Output the (x, y) coordinate of the center of the cell containing the given text.  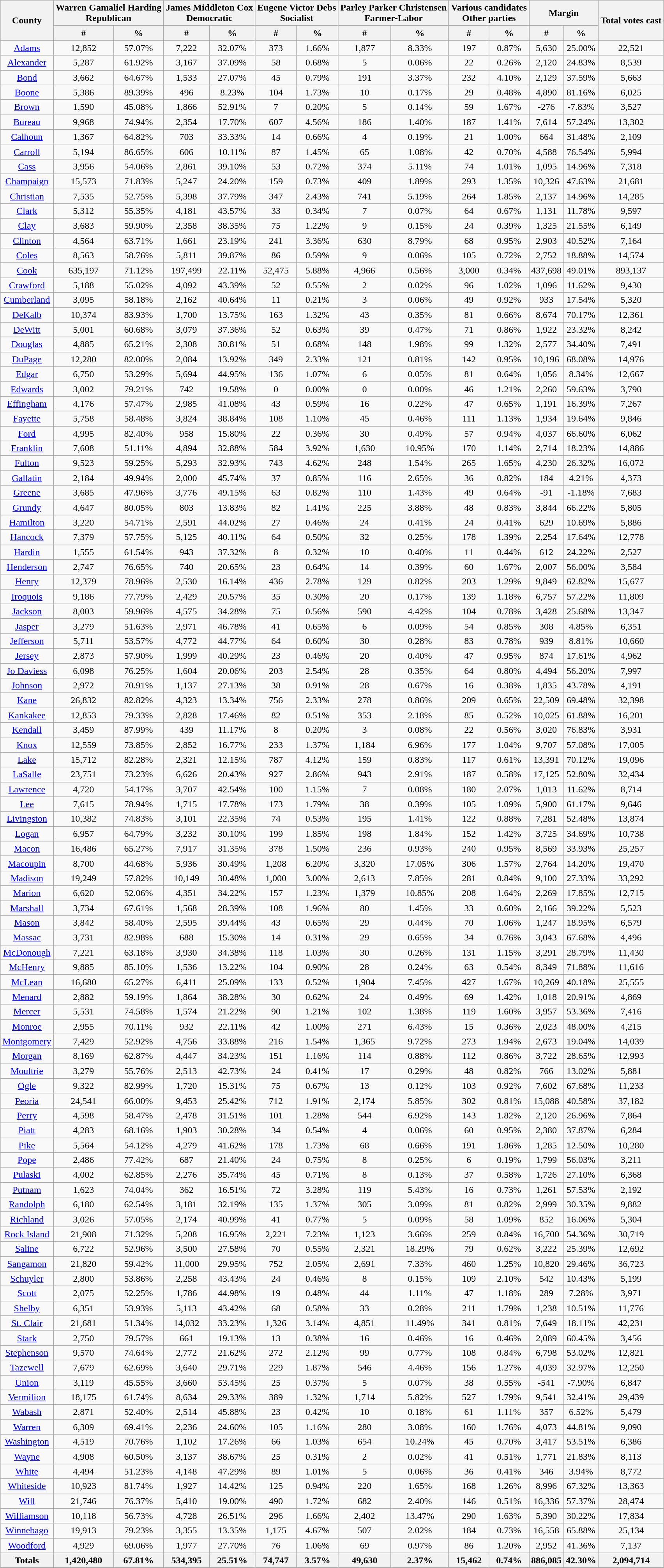
4,191 (631, 686)
14,574 (631, 256)
2,254 (546, 537)
349 (276, 359)
5.88% (317, 270)
302 (469, 1101)
5,663 (631, 78)
61 (469, 1412)
156 (469, 1367)
29.33% (232, 1397)
1.98% (420, 344)
114 (365, 1056)
2,380 (546, 1130)
44.98% (232, 1293)
21.40% (232, 1160)
53.57% (138, 641)
5.11% (420, 166)
11,776 (631, 1308)
Johnson (27, 686)
Washington (27, 1442)
34.28% (232, 611)
77.79% (138, 596)
17.64% (581, 537)
17.78% (232, 804)
42.54% (232, 789)
0.12% (420, 1086)
10,382 (83, 819)
52.40% (138, 1412)
Lawrence (27, 789)
5,630 (546, 48)
Ford (27, 434)
52.48% (581, 819)
Grundy (27, 508)
195 (365, 819)
Menard (27, 997)
4,756 (187, 1041)
4,181 (187, 211)
4,966 (365, 270)
740 (187, 567)
2,852 (187, 745)
65.21% (138, 344)
5,811 (187, 256)
15,573 (83, 181)
49.15% (232, 493)
2,871 (83, 1412)
1.91% (317, 1101)
7,649 (546, 1323)
1.10% (317, 418)
2,513 (187, 1071)
271 (365, 1027)
Brown (27, 107)
Jackson (27, 611)
7,997 (631, 670)
21.22% (232, 1012)
79.33% (138, 715)
112 (469, 1056)
10,118 (83, 1516)
5,113 (187, 1308)
St. Clair (27, 1323)
752 (276, 1264)
0.18% (420, 1412)
10,326 (546, 181)
5,390 (546, 1516)
Knox (27, 745)
2,221 (276, 1234)
90 (276, 1012)
490 (276, 1501)
1.28% (317, 1115)
34.22% (232, 893)
17.26% (232, 1442)
5,125 (187, 537)
54.36% (581, 1234)
51 (276, 344)
170 (469, 448)
Pope (27, 1160)
53.93% (138, 1308)
5,386 (83, 92)
1,934 (546, 418)
65 (365, 152)
Morgan (27, 1056)
122 (469, 819)
66.00% (138, 1101)
2,129 (546, 78)
Warren (27, 1427)
45.88% (232, 1412)
1,903 (187, 1130)
2,591 (187, 522)
Hardin (27, 552)
82.99% (138, 1086)
7,416 (631, 1012)
2.05% (317, 1264)
1.07% (317, 374)
2,972 (83, 686)
76.25% (138, 670)
3.37% (420, 78)
45.74% (232, 478)
2,402 (365, 1516)
1.57% (509, 863)
Stephenson (27, 1353)
3,181 (187, 1205)
2,358 (187, 226)
29.71% (232, 1367)
9,846 (631, 418)
16,680 (83, 982)
1.08% (420, 152)
55.35% (138, 211)
12,715 (631, 893)
0.53% (317, 819)
42.30% (581, 1560)
5,208 (187, 1234)
68.16% (138, 1130)
1.29% (509, 582)
57.53% (581, 1190)
5,531 (83, 1012)
1.76% (509, 1427)
2.07% (509, 789)
1.27% (509, 1367)
932 (187, 1027)
16,336 (546, 1501)
80.05% (138, 508)
Jo Daviess (27, 670)
5,523 (631, 908)
590 (365, 611)
2,861 (187, 166)
0.93% (420, 848)
20.43% (232, 774)
8,113 (631, 1457)
79 (469, 1249)
11,809 (631, 596)
1.22% (317, 226)
3,707 (187, 789)
10.24% (420, 1442)
4,929 (83, 1545)
24.60% (232, 1427)
38.84% (232, 418)
13.22% (232, 967)
3,417 (546, 1442)
4,519 (83, 1442)
32,398 (631, 700)
8,349 (546, 967)
66 (276, 1442)
5,287 (83, 63)
20.65% (232, 567)
6,579 (631, 923)
3.28% (317, 1190)
208 (469, 893)
66.22% (581, 508)
4,230 (546, 463)
1,904 (365, 982)
58.40% (138, 923)
9,597 (631, 211)
Greene (27, 493)
0.29% (420, 1071)
32 (365, 537)
1.35% (509, 181)
6,722 (83, 1249)
33.93% (581, 848)
12,993 (631, 1056)
44.68% (138, 863)
1.72% (317, 1501)
34.38% (232, 952)
742 (187, 389)
-7.83% (581, 107)
4.56% (317, 122)
28.39% (232, 908)
44 (365, 1293)
9,646 (631, 804)
32.19% (232, 1205)
1.96% (317, 908)
57.05% (138, 1219)
3,842 (83, 923)
125 (276, 1486)
Warren Gamaliel HardingRepublican (108, 13)
Tazewell (27, 1367)
4,283 (83, 1130)
25,257 (631, 848)
80 (365, 908)
2.86% (317, 774)
14.42% (232, 1486)
60.50% (138, 1457)
Sangamon (27, 1264)
27.70% (232, 1545)
18.11% (581, 1323)
534,395 (187, 1560)
12,280 (83, 359)
54.06% (138, 166)
2,308 (187, 344)
4,215 (631, 1027)
1,604 (187, 670)
0.63% (317, 330)
6,750 (83, 374)
Logan (27, 834)
8,674 (546, 315)
63.71% (138, 241)
74.58% (138, 1012)
65.88% (581, 1531)
52.80% (581, 774)
1,574 (187, 1012)
Fulton (27, 463)
8.79% (420, 241)
14,976 (631, 359)
4,575 (187, 611)
1.25% (509, 1264)
40.99% (232, 1219)
55.02% (138, 285)
5,886 (631, 522)
9,453 (187, 1101)
1,420,480 (83, 1560)
Total votes cast (631, 20)
8.81% (581, 641)
3,731 (83, 938)
9,541 (546, 1397)
3,685 (83, 493)
1.23% (317, 893)
3,043 (546, 938)
24.22% (581, 552)
Crawford (27, 285)
31.51% (232, 1115)
Putnam (27, 1190)
21.55% (581, 226)
4,039 (546, 1367)
4,279 (187, 1145)
43.43% (232, 1279)
0.90% (317, 967)
54.17% (138, 789)
Union (27, 1383)
71 (469, 330)
-1.18% (581, 493)
2,192 (631, 1190)
44.95% (232, 374)
4.42% (420, 611)
7.85% (420, 878)
33.33% (232, 137)
3.00% (317, 878)
17,005 (631, 745)
Piatt (27, 1130)
584 (276, 448)
2,269 (546, 893)
-276 (546, 107)
Livingston (27, 819)
17.46% (232, 715)
3,725 (546, 834)
82.28% (138, 760)
4,772 (187, 641)
306 (469, 863)
3,790 (631, 389)
2,955 (83, 1027)
7.23% (317, 1234)
3,428 (546, 611)
61.17% (581, 804)
116 (365, 478)
27.13% (232, 686)
3,291 (546, 952)
79.57% (138, 1338)
0.21% (317, 300)
45.55% (138, 1383)
56.73% (138, 1516)
273 (469, 1041)
25.00% (581, 48)
4.67% (317, 1531)
15.30% (232, 938)
Stark (27, 1338)
Christian (27, 196)
8,539 (631, 63)
33.23% (232, 1323)
272 (276, 1353)
Wabash (27, 1412)
31.35% (232, 848)
10,660 (631, 641)
76 (276, 1545)
5,001 (83, 330)
Will (27, 1501)
241 (276, 241)
2,577 (546, 344)
17.85% (581, 893)
14,886 (631, 448)
101 (276, 1115)
Madison (27, 878)
1,184 (365, 745)
6,620 (83, 893)
0.42% (317, 1412)
1,013 (546, 789)
Saline (27, 1249)
259 (469, 1234)
374 (365, 166)
31.48% (581, 137)
57.75% (138, 537)
Macon (27, 848)
Scott (27, 1293)
37.09% (232, 63)
2,882 (83, 997)
61.92% (138, 63)
3.88% (420, 508)
5.85% (420, 1101)
308 (546, 626)
3,232 (187, 834)
Cook (27, 270)
0.91% (317, 686)
DuPage (27, 359)
8,700 (83, 863)
1,877 (365, 48)
756 (276, 700)
1,131 (546, 211)
Coles (27, 256)
4,908 (83, 1457)
13,347 (631, 611)
111 (469, 418)
41.08% (232, 404)
2,772 (187, 1353)
1,102 (187, 1442)
2.78% (317, 582)
49,630 (365, 1560)
9,707 (546, 745)
71.83% (138, 181)
17.61% (581, 656)
69.48% (581, 700)
40.29% (232, 656)
89 (276, 1471)
4,148 (187, 1471)
26,832 (83, 700)
1,191 (546, 404)
83.93% (138, 315)
197,499 (187, 270)
43.42% (232, 1308)
5,936 (187, 863)
78.94% (138, 804)
59.19% (138, 997)
16,700 (546, 1234)
7,615 (83, 804)
81.74% (138, 1486)
12,379 (83, 582)
0.30% (317, 596)
22.35% (232, 819)
507 (365, 1531)
Henderson (27, 567)
Pulaski (27, 1175)
James Middleton CoxDemocratic (210, 13)
14,032 (187, 1323)
Bond (27, 78)
10,923 (83, 1486)
1,123 (365, 1234)
5,194 (83, 152)
21,908 (83, 1234)
37.36% (232, 330)
1,536 (187, 967)
409 (365, 181)
25.68% (581, 611)
47.29% (232, 1471)
1,590 (83, 107)
2,691 (365, 1264)
53.02% (581, 1353)
82.98% (138, 938)
24.83% (581, 63)
9,090 (631, 1427)
10.69% (581, 522)
33.88% (232, 1041)
12,361 (631, 315)
682 (365, 1501)
39.44% (232, 923)
14,039 (631, 1041)
7,379 (83, 537)
7,864 (631, 1115)
58.76% (138, 256)
7,137 (631, 1545)
54.71% (138, 522)
Alexander (27, 63)
741 (365, 196)
3,776 (187, 493)
1.94% (509, 1041)
49.94% (138, 478)
4,885 (83, 344)
1.84% (420, 834)
-541 (546, 1383)
Clay (27, 226)
2.10% (509, 1279)
74,747 (276, 1560)
3,101 (187, 819)
160 (469, 1427)
3.94% (581, 1471)
0.87% (509, 48)
67.61% (138, 908)
117 (469, 760)
16,072 (631, 463)
30.35% (581, 1205)
10,196 (546, 359)
39 (365, 330)
10,374 (83, 315)
3,459 (83, 730)
1.89% (420, 181)
89.39% (138, 92)
0.61% (509, 760)
11,000 (187, 1264)
6,957 (83, 834)
136 (276, 374)
373 (276, 48)
2,137 (546, 196)
1.82% (509, 1115)
17.05% (420, 863)
2,276 (187, 1175)
39.10% (232, 166)
927 (276, 774)
12,667 (631, 374)
29.95% (232, 1264)
2,236 (187, 1427)
4,720 (83, 789)
2.54% (317, 670)
28,474 (631, 1501)
389 (276, 1397)
4.21% (581, 478)
69.41% (138, 1427)
10,738 (631, 834)
177 (469, 745)
232 (469, 78)
39.87% (232, 256)
McLean (27, 982)
2,750 (83, 1338)
11.49% (420, 1323)
8,772 (631, 1471)
439 (187, 730)
6,386 (631, 1442)
612 (546, 552)
2,258 (187, 1279)
143 (469, 1115)
67.81% (138, 1560)
66.60% (581, 434)
30.48% (232, 878)
3,662 (83, 78)
1.26% (509, 1486)
7,608 (83, 448)
19.00% (232, 1501)
1,568 (187, 908)
6.92% (420, 1115)
37.87% (581, 1130)
85.10% (138, 967)
3,119 (83, 1383)
44.81% (581, 1427)
59 (469, 107)
57 (469, 434)
49.01% (581, 270)
9,882 (631, 1205)
52.06% (138, 893)
10.43% (581, 1279)
2,595 (187, 923)
9,849 (546, 582)
427 (469, 982)
290 (469, 1516)
Monroe (27, 1027)
2.91% (420, 774)
1.39% (509, 537)
5.19% (420, 196)
1,247 (546, 923)
1,137 (187, 686)
36,723 (631, 1264)
1.50% (317, 848)
16.77% (232, 745)
57.82% (138, 878)
Douglas (27, 344)
73.23% (138, 774)
46.78% (232, 626)
53.36% (581, 1012)
82.40% (138, 434)
15.80% (232, 434)
46 (469, 389)
19.13% (232, 1338)
57.37% (581, 1501)
1,365 (365, 1041)
27 (276, 522)
8.23% (232, 92)
661 (187, 1338)
3,734 (83, 908)
280 (365, 1427)
3,320 (365, 863)
236 (365, 848)
3,844 (546, 508)
32.41% (581, 1397)
0.14% (420, 107)
Shelby (27, 1308)
11.78% (581, 211)
4,351 (187, 893)
2,800 (83, 1279)
2,075 (83, 1293)
37,182 (631, 1101)
4,894 (187, 448)
8.34% (581, 374)
48.00% (581, 1027)
Calhoun (27, 137)
157 (276, 893)
5.82% (420, 1397)
1,208 (276, 863)
460 (469, 1264)
1,056 (546, 374)
17 (365, 1071)
43.57% (232, 211)
20.06% (232, 670)
52,475 (276, 270)
4.10% (509, 78)
43.39% (232, 285)
2,478 (187, 1115)
22,509 (546, 700)
1,095 (546, 166)
12.15% (232, 760)
Kankakee (27, 715)
23.32% (581, 330)
38.35% (232, 226)
3,500 (187, 1249)
199 (276, 834)
51.63% (138, 626)
7.33% (420, 1264)
35.74% (232, 1175)
1.13% (509, 418)
1.87% (317, 1367)
53.45% (232, 1383)
1,977 (187, 1545)
1,018 (546, 997)
102 (365, 1012)
180 (469, 789)
47.63% (581, 181)
13,302 (631, 122)
7,491 (631, 344)
4,496 (631, 938)
0.50% (317, 537)
5,900 (546, 804)
Carroll (27, 152)
7,221 (83, 952)
4.62% (317, 463)
Edwards (27, 389)
4.85% (581, 626)
12,250 (631, 1367)
2,752 (546, 256)
42.73% (232, 1071)
3,956 (83, 166)
21.62% (232, 1353)
6,757 (546, 596)
2,764 (546, 863)
3.57% (317, 1560)
11.17% (232, 730)
664 (546, 137)
Montgomery (27, 1041)
37.32% (232, 552)
McDonough (27, 952)
85 (469, 715)
33,292 (631, 878)
53 (276, 166)
Kane (27, 700)
233 (276, 745)
1.40% (420, 122)
19,913 (83, 1531)
5,758 (83, 418)
McHenry (27, 967)
2,094,714 (631, 1560)
13.92% (232, 359)
Clark (27, 211)
21,746 (83, 1501)
4.12% (317, 760)
29.46% (581, 1264)
886,085 (546, 1560)
87 (276, 152)
18.95% (581, 923)
Vermilion (27, 1397)
30.49% (232, 863)
3,640 (187, 1367)
12,821 (631, 1353)
6,411 (187, 982)
7,267 (631, 404)
56.00% (581, 567)
5,199 (631, 1279)
4,647 (83, 508)
13.83% (232, 508)
209 (469, 700)
10,025 (546, 715)
3,355 (187, 1531)
83 (469, 641)
60.68% (138, 330)
40.18% (581, 982)
7,429 (83, 1041)
527 (469, 1397)
9,100 (546, 878)
211 (469, 1308)
2,903 (546, 241)
Cass (27, 166)
Parley Parker ChristensenFarmer-Labor (394, 13)
26.32% (581, 463)
2,089 (546, 1338)
6,062 (631, 434)
9,186 (83, 596)
Hamilton (27, 522)
10,149 (187, 878)
34.69% (581, 834)
13.35% (232, 1531)
Marshall (27, 908)
96 (469, 285)
19.58% (232, 389)
52.25% (138, 1293)
10.51% (581, 1308)
1,720 (187, 1086)
20.91% (581, 997)
186 (365, 122)
25.39% (581, 1249)
2,260 (546, 389)
2,354 (187, 122)
59.90% (138, 226)
10,820 (546, 1264)
26.96% (581, 1115)
18.88% (581, 256)
59.96% (138, 611)
305 (365, 1205)
44.77% (232, 641)
1.20% (509, 1545)
Jefferson (27, 641)
687 (187, 1160)
70.91% (138, 686)
1.38% (420, 1012)
712 (276, 1101)
2,673 (546, 1041)
70.12% (581, 760)
18.29% (420, 1249)
Pike (27, 1145)
64.82% (138, 137)
347 (276, 196)
3,095 (83, 300)
1,096 (546, 285)
703 (187, 137)
8,242 (631, 330)
32.97% (581, 1367)
41.36% (581, 1545)
5,293 (187, 463)
18.23% (581, 448)
9,968 (83, 122)
688 (187, 938)
353 (365, 715)
0.71% (317, 1175)
0.24% (420, 967)
27.33% (581, 878)
71.88% (581, 967)
3,137 (187, 1457)
2,486 (83, 1160)
Peoria (27, 1101)
13.02% (581, 1071)
7.28% (581, 1293)
51.34% (138, 1323)
1.14% (509, 448)
Cumberland (27, 300)
DeKalb (27, 315)
52.91% (232, 107)
74.64% (138, 1353)
Henry (27, 582)
Woodford (27, 1545)
28.65% (581, 1056)
1,379 (365, 893)
1,325 (546, 226)
Iroquois (27, 596)
62.54% (138, 1205)
4,073 (546, 1427)
12,692 (631, 1249)
0.47% (420, 330)
42,231 (631, 1323)
21.83% (581, 1457)
12,559 (83, 745)
12,778 (631, 537)
17.54% (581, 300)
9,885 (83, 967)
8,563 (83, 256)
357 (546, 1412)
6,847 (631, 1383)
341 (469, 1323)
129 (365, 582)
62.69% (138, 1367)
1,630 (365, 448)
56.03% (581, 1160)
26.51% (232, 1516)
Marion (27, 893)
51.11% (138, 448)
7,318 (631, 166)
629 (546, 522)
1,999 (187, 656)
4,890 (546, 92)
32,434 (631, 774)
1,715 (187, 804)
496 (187, 92)
0.37% (317, 1383)
4,851 (365, 1323)
1,864 (187, 997)
148 (365, 344)
67.32% (581, 1486)
3.14% (317, 1323)
6,098 (83, 670)
13.47% (420, 1516)
57.24% (581, 122)
74.04% (138, 1190)
9,430 (631, 285)
71.12% (138, 270)
23.19% (232, 241)
1,661 (187, 241)
10.95% (420, 448)
0.80% (509, 670)
30.28% (232, 1130)
Edgar (27, 374)
168 (469, 1486)
0.22% (420, 404)
0.76% (509, 938)
2,162 (187, 300)
11,430 (631, 952)
87.99% (138, 730)
59.63% (581, 389)
1,786 (187, 1293)
Hancock (27, 537)
40.11% (232, 537)
61.88% (581, 715)
278 (365, 700)
5,312 (83, 211)
9,322 (83, 1086)
Gallatin (27, 478)
17.70% (232, 122)
Franklin (27, 448)
White (27, 1471)
7,602 (546, 1086)
1.86% (509, 1145)
38.67% (232, 1457)
3,002 (83, 389)
1,927 (187, 1486)
9,570 (83, 1353)
61.54% (138, 552)
12.50% (581, 1145)
296 (276, 1516)
12,853 (83, 715)
59.25% (138, 463)
54 (469, 626)
220 (365, 1486)
4,962 (631, 656)
Randolph (27, 1205)
3,020 (546, 730)
Massac (27, 938)
52.96% (138, 1249)
70.11% (138, 1027)
25,555 (631, 982)
5,564 (83, 1145)
Richland (27, 1219)
53.86% (138, 1279)
57.07% (138, 48)
654 (365, 1442)
62.82% (581, 582)
121 (365, 359)
17,834 (631, 1516)
2,527 (631, 552)
68.08% (581, 359)
265 (469, 463)
3,167 (187, 63)
32.93% (232, 463)
803 (187, 508)
Perry (27, 1115)
1,326 (276, 1323)
6.96% (420, 745)
13.75% (232, 315)
2,999 (546, 1205)
29,439 (631, 1397)
Fayette (27, 418)
4,869 (631, 997)
62.85% (138, 1175)
3.36% (317, 241)
1,555 (83, 552)
787 (276, 760)
19 (276, 1293)
3,584 (631, 567)
16.06% (581, 1219)
23,751 (83, 774)
7,281 (546, 819)
15,462 (469, 1560)
58.47% (138, 1115)
1,000 (276, 878)
1,866 (187, 107)
1,623 (83, 1190)
76.83% (581, 730)
25.42% (232, 1101)
3.66% (420, 1234)
Mercer (27, 1012)
5,188 (83, 285)
1,533 (187, 78)
Mason (27, 923)
958 (187, 434)
16.39% (581, 404)
Champaign (27, 181)
151 (276, 1056)
County (27, 20)
110 (365, 493)
2,514 (187, 1412)
378 (276, 848)
135 (276, 1205)
63.18% (138, 952)
5,320 (631, 300)
2.65% (420, 478)
103 (469, 1086)
264 (469, 196)
0.79% (317, 78)
6,180 (83, 1205)
19,096 (631, 760)
56.20% (581, 670)
Jersey (27, 656)
6.52% (581, 1412)
60.45% (581, 1338)
12,852 (83, 48)
1,835 (546, 686)
3,683 (83, 226)
5,805 (631, 508)
1,922 (546, 330)
142 (469, 359)
852 (546, 1219)
13.34% (232, 700)
34.40% (581, 344)
546 (365, 1367)
61.74% (138, 1397)
53.29% (138, 374)
19.04% (581, 1041)
53.51% (581, 1442)
2,000 (187, 478)
7,683 (631, 493)
Various candidatesOther parties (489, 13)
10.11% (232, 152)
5,881 (631, 1071)
5,711 (83, 641)
6.20% (317, 863)
Margin (564, 13)
-91 (546, 493)
28.79% (581, 952)
1,771 (546, 1457)
3,211 (631, 1160)
146 (469, 1501)
70.17% (581, 315)
133 (276, 982)
Whiteside (27, 1486)
15.31% (232, 1086)
79.21% (138, 389)
40.64% (232, 300)
216 (276, 1041)
2,985 (187, 404)
635,197 (83, 270)
11,233 (631, 1086)
1.43% (420, 493)
0.32% (317, 552)
281 (469, 878)
2,007 (546, 567)
15,088 (546, 1101)
2.40% (420, 1501)
437,698 (546, 270)
76.37% (138, 1501)
Lake (27, 760)
25,134 (631, 1531)
6,309 (83, 1427)
15,677 (631, 582)
1.02% (509, 285)
2,109 (631, 137)
Macoupin (27, 863)
13,391 (546, 760)
17,125 (546, 774)
7,679 (83, 1367)
Ogle (27, 1086)
1.64% (509, 893)
3,722 (546, 1056)
607 (276, 122)
542 (546, 1279)
37.59% (581, 78)
1,799 (546, 1160)
6.43% (420, 1027)
7,917 (187, 848)
20.57% (232, 596)
7,614 (546, 122)
1,285 (546, 1145)
27.07% (232, 78)
7.45% (420, 982)
47.96% (138, 493)
8,714 (631, 789)
3,000 (469, 270)
2.37% (420, 1560)
131 (469, 952)
18,175 (83, 1397)
3.09% (420, 1205)
57.08% (581, 745)
2,184 (83, 478)
25.51% (232, 1560)
58.48% (138, 418)
198 (365, 834)
2.43% (317, 196)
2,971 (187, 626)
5,694 (187, 374)
0.97% (420, 1545)
2,023 (546, 1027)
10,269 (546, 982)
0.75% (317, 1160)
54.12% (138, 1145)
LaSalle (27, 774)
8,634 (187, 1397)
Wayne (27, 1457)
2,166 (546, 908)
40.58% (581, 1101)
544 (365, 1115)
2,714 (546, 448)
2.12% (317, 1353)
2,828 (187, 715)
3,971 (631, 1293)
32.07% (232, 48)
14,285 (631, 196)
Rock Island (27, 1234)
2,873 (83, 656)
16,201 (631, 715)
933 (546, 300)
51.23% (138, 1471)
7,535 (83, 196)
9,523 (83, 463)
6,626 (187, 774)
86.65% (138, 152)
3,660 (187, 1383)
Clinton (27, 241)
25.09% (232, 982)
6,368 (631, 1175)
27.58% (232, 1249)
3,222 (546, 1249)
9.72% (420, 1041)
4,092 (187, 285)
Schuyler (27, 1279)
0.74% (509, 1560)
3,527 (631, 107)
2,429 (187, 596)
1,714 (365, 1397)
81.16% (581, 92)
4.46% (420, 1367)
8,569 (546, 848)
1,175 (276, 1531)
100 (276, 789)
4,002 (83, 1175)
0.05% (420, 374)
78.96% (138, 582)
3,930 (187, 952)
109 (469, 1279)
15 (469, 1027)
118 (276, 952)
76.65% (138, 567)
8,169 (83, 1056)
5,994 (631, 152)
248 (365, 463)
30.81% (232, 344)
30.22% (581, 1516)
82.82% (138, 700)
34.23% (232, 1056)
4,598 (83, 1115)
4,447 (187, 1056)
19,470 (631, 863)
939 (546, 641)
5,410 (187, 1501)
77.42% (138, 1160)
21,820 (83, 1264)
13,874 (631, 819)
3.92% (317, 448)
3,079 (187, 330)
7,222 (187, 48)
Bureau (27, 122)
5,247 (187, 181)
874 (546, 656)
5,479 (631, 1412)
Williamson (27, 1516)
Adams (27, 48)
82.00% (138, 359)
197 (469, 48)
6,025 (631, 92)
11,616 (631, 967)
57.22% (581, 596)
DeWitt (27, 330)
293 (469, 181)
38.28% (232, 997)
57.47% (138, 404)
27.10% (581, 1175)
893,137 (631, 270)
41.62% (232, 1145)
1,238 (546, 1308)
21 (469, 137)
72 (276, 1190)
3,220 (83, 522)
3,026 (83, 1219)
0.13% (420, 1175)
3,957 (546, 1012)
45.08% (138, 107)
69.06% (138, 1545)
1.60% (509, 1012)
766 (546, 1071)
362 (187, 1190)
3,456 (631, 1338)
436 (276, 582)
15,712 (83, 760)
59.42% (138, 1264)
Moultrie (27, 1071)
240 (469, 848)
289 (546, 1293)
44.02% (232, 522)
76.54% (581, 152)
62.87% (138, 1056)
2,613 (365, 878)
3,931 (631, 730)
55.76% (138, 1071)
606 (187, 152)
2,952 (546, 1545)
73.85% (138, 745)
19.64% (581, 418)
39.22% (581, 908)
4,564 (83, 241)
1,261 (546, 1190)
3,824 (187, 418)
Totals (27, 1560)
2,530 (187, 582)
79.23% (138, 1531)
5,398 (187, 196)
Kendall (27, 730)
Winnebago (27, 1531)
3.08% (420, 1427)
4,373 (631, 478)
Boone (27, 92)
2,084 (187, 359)
139 (469, 596)
40.52% (581, 241)
16,558 (546, 1531)
6,798 (546, 1353)
Eugene Victor DebsSocialist (297, 13)
74.94% (138, 122)
2.18% (420, 715)
Lee (27, 804)
1,700 (187, 315)
52.92% (138, 1041)
Effingham (27, 404)
-7.90% (581, 1383)
1.04% (509, 745)
152 (469, 834)
229 (276, 1367)
4,323 (187, 700)
8.33% (420, 48)
173 (276, 804)
52.75% (138, 196)
32.88% (232, 448)
16.51% (232, 1190)
14.20% (581, 863)
43.78% (581, 686)
346 (546, 1471)
30.10% (232, 834)
4,728 (187, 1516)
16.95% (232, 1234)
4,588 (546, 152)
10,280 (631, 1145)
163 (276, 315)
16.14% (232, 582)
74.83% (138, 819)
64.79% (138, 834)
24,541 (83, 1101)
7,164 (631, 241)
58.18% (138, 300)
24.20% (232, 181)
19,249 (83, 878)
6,284 (631, 1130)
8,003 (83, 611)
16,486 (83, 848)
Jasper (27, 626)
225 (365, 508)
8,996 (546, 1486)
64.67% (138, 78)
1,367 (83, 137)
35 (276, 596)
630 (365, 241)
5,304 (631, 1219)
4,995 (83, 434)
13,363 (631, 1486)
6,149 (631, 226)
2.02% (420, 1531)
4,176 (83, 404)
71.32% (138, 1234)
37.79% (232, 196)
4,037 (546, 434)
30,719 (631, 1234)
10.85% (420, 893)
5.43% (420, 1190)
1,726 (546, 1175)
743 (276, 463)
2,747 (83, 567)
70.76% (138, 1442)
22,521 (631, 48)
57.90% (138, 656)
1.63% (509, 1516)
